Extract the [X, Y] coordinate from the center of the cell holding the provided text.  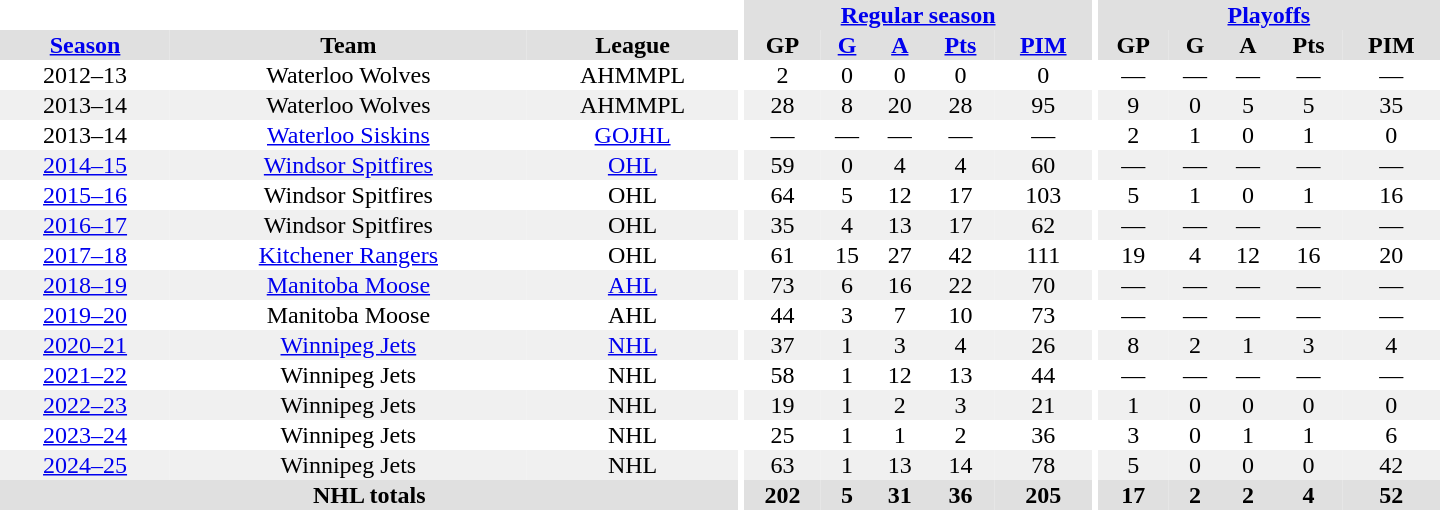
Waterloo Siskins [348, 135]
2012–13 [85, 75]
103 [1044, 195]
Kitchener Rangers [348, 255]
2018–19 [85, 285]
25 [782, 435]
61 [782, 255]
70 [1044, 285]
14 [960, 465]
62 [1044, 225]
78 [1044, 465]
7 [900, 315]
2024–25 [85, 465]
League [633, 45]
59 [782, 165]
2023–24 [85, 435]
58 [782, 375]
37 [782, 345]
Season [85, 45]
2015–16 [85, 195]
26 [1044, 345]
15 [848, 255]
2022–23 [85, 405]
202 [782, 495]
2014–15 [85, 165]
111 [1044, 255]
2021–22 [85, 375]
22 [960, 285]
60 [1044, 165]
Playoffs [1269, 15]
2020–21 [85, 345]
31 [900, 495]
52 [1392, 495]
63 [782, 465]
GOJHL [633, 135]
Team [348, 45]
NHL totals [370, 495]
2016–17 [85, 225]
9 [1134, 105]
2019–20 [85, 315]
205 [1044, 495]
95 [1044, 105]
27 [900, 255]
64 [782, 195]
2017–18 [85, 255]
10 [960, 315]
Regular season [918, 15]
21 [1044, 405]
